Detect which cell encompasses the target text, then output its [X, Y] center coordinate. 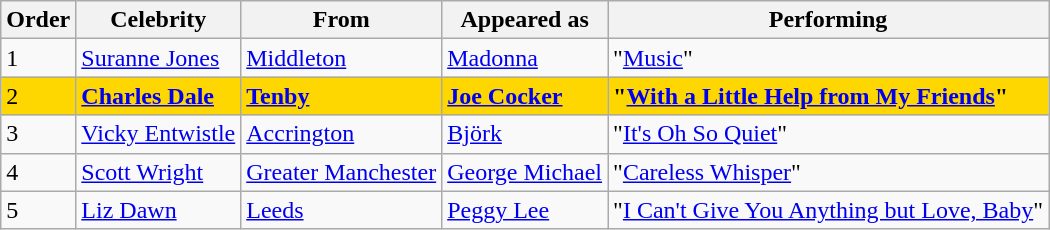
George Michael [525, 172]
5 [38, 210]
Charles Dale [158, 96]
Liz Dawn [158, 210]
Joe Cocker [525, 96]
2 [38, 96]
"It's Oh So Quiet" [828, 134]
Leeds [342, 210]
Appeared as [525, 20]
Peggy Lee [525, 210]
Madonna [525, 58]
Celebrity [158, 20]
1 [38, 58]
"Music" [828, 58]
Greater Manchester [342, 172]
Vicky Entwistle [158, 134]
Tenby [342, 96]
4 [38, 172]
From [342, 20]
Scott Wright [158, 172]
Björk [525, 134]
"Careless Whisper" [828, 172]
Performing [828, 20]
Order [38, 20]
"I Can't Give You Anything but Love, Baby" [828, 210]
3 [38, 134]
"With a Little Help from My Friends" [828, 96]
Suranne Jones [158, 58]
Middleton [342, 58]
Accrington [342, 134]
